Output the (x, y) coordinate of the center of the cell containing the given text.  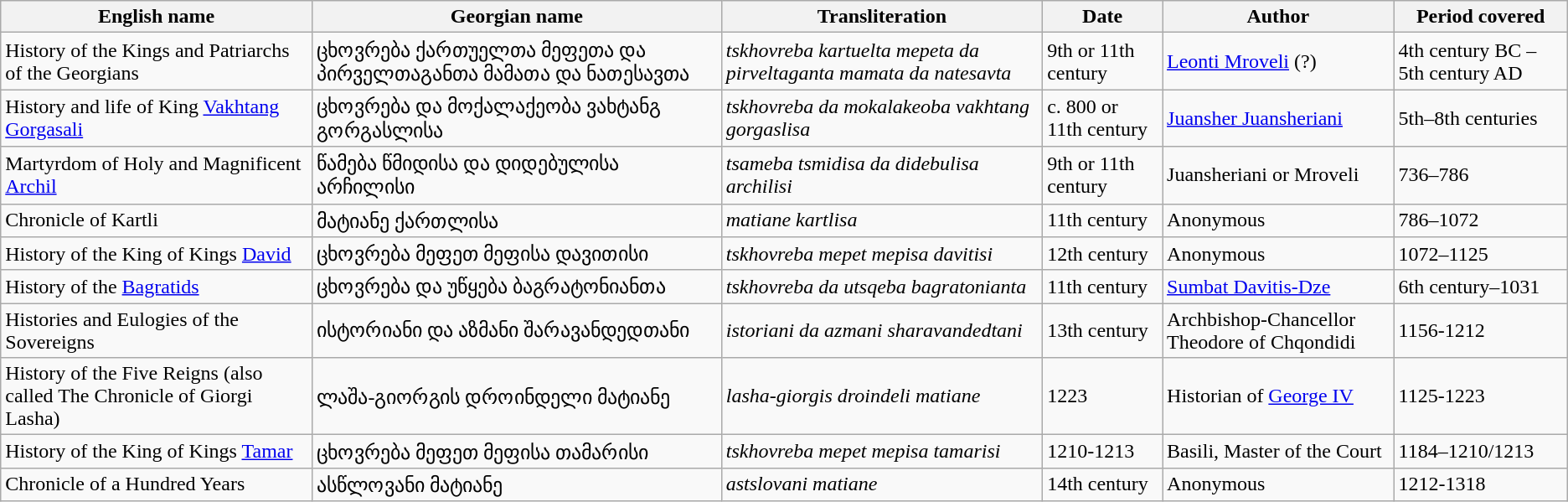
English name (157, 17)
c. 800 or 11th century (1102, 118)
1212-1318 (1481, 484)
1210-1213 (1102, 452)
Period covered (1481, 17)
tskhovreba da utsqeba bagratonianta (881, 287)
ისტორიანი და აზმანი შარავანდედთანი (516, 330)
tskhovreba da mokalakeoba vakhtang gorgaslisa (881, 118)
Juansher Juansheriani (1278, 118)
1223 (1102, 396)
astslovani matiane (881, 484)
Chronicle of Kartli (157, 220)
წამება წმიდისა და დიდებულისა არჩილისი (516, 175)
6th century–1031 (1481, 287)
History of the King of Kings Tamar (157, 452)
tsameba tsmidisa da didebulisa archilisi (881, 175)
4th century BC – 5th century AD (1481, 61)
History of the Kings and Patriarchs of the Georgians (157, 61)
786–1072 (1481, 220)
736–786 (1481, 175)
13th century (1102, 330)
ცხოვრება ქართუელთა მეფეთა და პირველთაგანთა მამათა და ნათესავთა (516, 61)
History of the Five Reigns (also called The Chronicle of Giorgi Lasha) (157, 396)
History of the King of Kings David (157, 254)
Sumbat Davitis-Dze (1278, 287)
მატიანე ქართლისა (516, 220)
lasha-giorgis droindeli matiane (881, 396)
istoriani da azmani sharavandedtani (881, 330)
Juansheriani or Mroveli (1278, 175)
tskhovreba mepet mepisa davitisi (881, 254)
tskhovreba mepet mepisa tamarisi (881, 452)
14th century (1102, 484)
ლაშა-გიორგის დროინდელი მატიანე (516, 396)
1125-1223 (1481, 396)
History of the Bagratids (157, 287)
Date (1102, 17)
Basili, Master of the Court (1278, 452)
ცხოვრება მეფეთ მეფისა დავითისი (516, 254)
Leonti Mroveli (?) (1278, 61)
ასწლოვანი მატიანე (516, 484)
12th century (1102, 254)
History and life of King Vakhtang Gorgasali (157, 118)
1156-1212 (1481, 330)
Historian of George IV (1278, 396)
matiane kartlisa (881, 220)
ცხოვრება მეფეთ მეფისა თამარისი (516, 452)
1072–1125 (1481, 254)
Histories and Eulogies of the Sovereigns (157, 330)
1184–1210/1213 (1481, 452)
Archbishop-Chancellor Theodore of Chqondidi (1278, 330)
ცხოვრება და მოქალაქეობა ვახტანგ გორგასლისა (516, 118)
5th–8th centuries (1481, 118)
Martyrdom of Holy and Magnificent Archil (157, 175)
ცხოვრება და უწყება ბაგრატონიანთა (516, 287)
Transliteration (881, 17)
Author (1278, 17)
tskhovreba kartuelta mepeta da pirveltaganta mamata da natesavta (881, 61)
Chronicle of a Hundred Years (157, 484)
Georgian name (516, 17)
